Determine the (X, Y) coordinate at the center of the cell enclosing the given text.  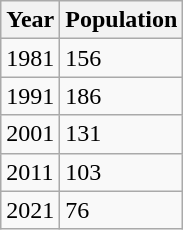
186 (122, 96)
131 (122, 134)
156 (122, 58)
1991 (30, 96)
2021 (30, 210)
2011 (30, 172)
76 (122, 210)
103 (122, 172)
2001 (30, 134)
Year (30, 20)
1981 (30, 58)
Population (122, 20)
